For the text-containing cell, return its midpoint in [x, y] coordinate format. 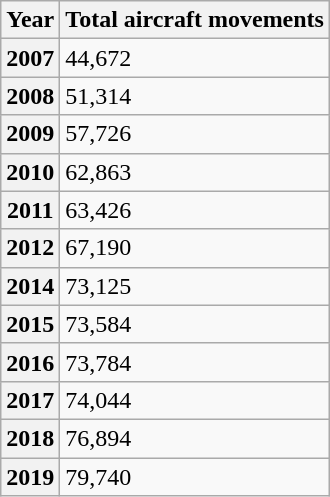
2012 [30, 248]
67,190 [195, 248]
2014 [30, 286]
Year [30, 20]
2007 [30, 58]
79,740 [195, 477]
44,672 [195, 58]
2015 [30, 324]
2009 [30, 134]
73,584 [195, 324]
63,426 [195, 210]
73,784 [195, 362]
2011 [30, 210]
73,125 [195, 286]
Total aircraft movements [195, 20]
2016 [30, 362]
2017 [30, 400]
2008 [30, 96]
2010 [30, 172]
2019 [30, 477]
2018 [30, 438]
62,863 [195, 172]
57,726 [195, 134]
76,894 [195, 438]
51,314 [195, 96]
74,044 [195, 400]
